Locate the cell with the specified text and output its [x, y] center coordinate. 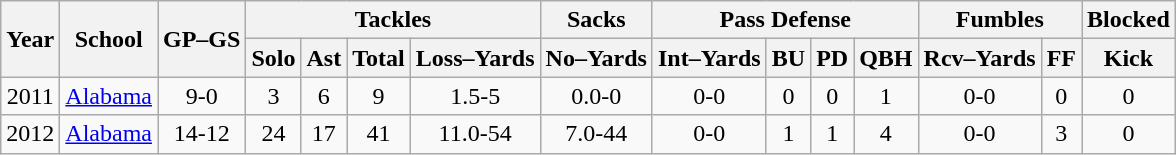
Rcv–Yards [980, 58]
No–Yards [596, 58]
Solo [274, 58]
Blocked [1129, 20]
School [109, 39]
7.0-44 [596, 134]
GP–GS [202, 39]
4 [886, 134]
9-0 [202, 96]
24 [274, 134]
14-12 [202, 134]
FF [1061, 58]
PD [832, 58]
2011 [30, 96]
QBH [886, 58]
Ast [324, 58]
Tackles [393, 20]
0.0-0 [596, 96]
Pass Defense [785, 20]
Year [30, 39]
Total [379, 58]
6 [324, 96]
Kick [1129, 58]
17 [324, 134]
Loss–Yards [475, 58]
BU [788, 58]
11.0-54 [475, 134]
41 [379, 134]
9 [379, 96]
2012 [30, 134]
Int–Yards [709, 58]
Sacks [596, 20]
Fumbles [1000, 20]
1.5-5 [475, 96]
